Scan for the cell matching the given text and deliver its [x, y] coordinate at center. 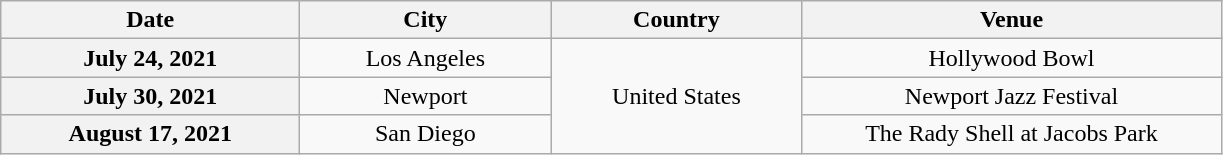
Hollywood Bowl [1012, 58]
The Rady Shell at Jacobs Park [1012, 134]
July 24, 2021 [150, 58]
United States [676, 96]
Date [150, 20]
San Diego [426, 134]
Country [676, 20]
August 17, 2021 [150, 134]
Venue [1012, 20]
City [426, 20]
Newport Jazz Festival [1012, 96]
July 30, 2021 [150, 96]
Los Angeles [426, 58]
Newport [426, 96]
